From the cell containing the given text, extract its center point as [x, y] coordinate. 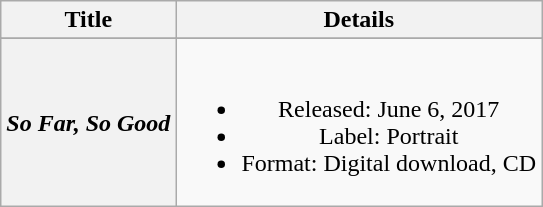
So Far, So Good [88, 122]
Released: June 6, 2017Label: PortraitFormat: Digital download, CD [359, 122]
Details [359, 20]
Title [88, 20]
